Capture the cell that displays the provided text and extract its (x, y) central coordinate. 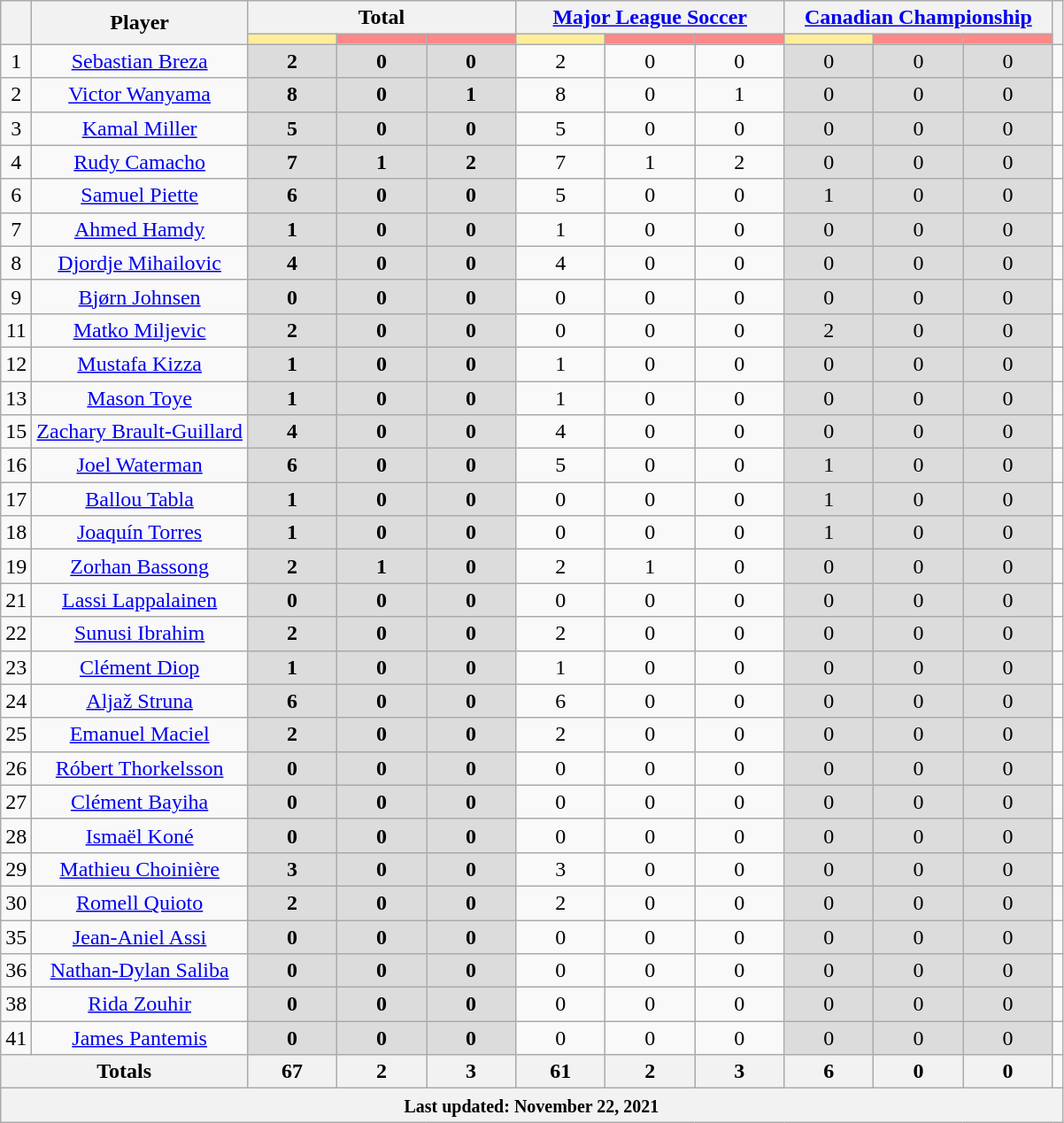
29 (16, 869)
15 (16, 432)
Major League Soccer (650, 18)
Lassi Lappalainen (140, 600)
Djordje Mihailovic (140, 263)
Jean-Aniel Assi (140, 937)
Zachary Brault-Guillard (140, 432)
Sebastian Breza (140, 61)
Bjørn Johnsen (140, 296)
26 (16, 768)
Ballou Tabla (140, 499)
Rudy Camacho (140, 162)
Zorhan Bassong (140, 566)
Ismaël Koné (140, 835)
Kamal Miller (140, 128)
22 (16, 634)
18 (16, 533)
Rida Zouhir (140, 1004)
Joaquín Torres (140, 533)
61 (561, 1072)
36 (16, 971)
Joel Waterman (140, 465)
Nathan-Dylan Saliba (140, 971)
28 (16, 835)
Sunusi Ibrahim (140, 634)
35 (16, 937)
Róbert Thorkelsson (140, 768)
Mason Toye (140, 397)
Last updated: November 22, 2021 (531, 1105)
38 (16, 1004)
17 (16, 499)
Totals (124, 1072)
27 (16, 802)
Mathieu Choinière (140, 869)
James Pantemis (140, 1038)
16 (16, 465)
Mustafa Kizza (140, 364)
Clément Bayiha (140, 802)
Total (381, 18)
Matko Miljevic (140, 330)
41 (16, 1038)
Clément Diop (140, 667)
23 (16, 667)
Emanuel Maciel (140, 735)
Samuel Piette (140, 196)
19 (16, 566)
24 (16, 701)
Canadian Championship (919, 18)
21 (16, 600)
12 (16, 364)
67 (292, 1072)
Romell Quioto (140, 903)
Aljaž Struna (140, 701)
30 (16, 903)
11 (16, 330)
Ahmed Hamdy (140, 229)
25 (16, 735)
Player (140, 23)
9 (16, 296)
13 (16, 397)
Victor Wanyama (140, 95)
